Return (X, Y) of the center of cell containing provided text 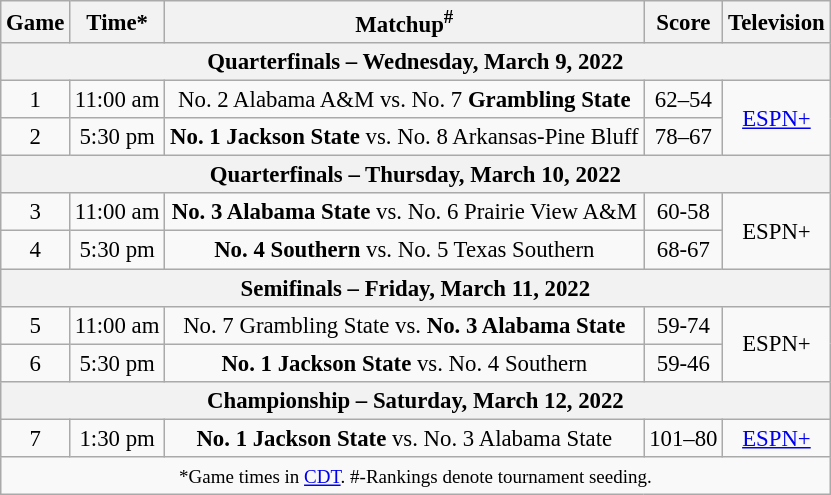
No. 1 Jackson State vs. No. 4 Southern (404, 363)
No. 1 Jackson State vs. No. 8 Arkansas-Pine Bluff (404, 137)
Television (776, 22)
Semifinals – Friday, March 11, 2022 (416, 288)
2 (36, 137)
*Game times in CDT. #-Rankings denote tournament seeding. (416, 476)
78–67 (684, 137)
101–80 (684, 438)
Championship – Saturday, March 12, 2022 (416, 400)
1 (36, 100)
Quarterfinals – Thursday, March 10, 2022 (416, 175)
5 (36, 325)
1:30 pm (118, 438)
4 (36, 250)
62–54 (684, 100)
No. 7 Grambling State vs. No. 3 Alabama State (404, 325)
6 (36, 363)
7 (36, 438)
59-74 (684, 325)
59-46 (684, 363)
3 (36, 213)
Game (36, 22)
68-67 (684, 250)
Time* (118, 22)
No. 1 Jackson State vs. No. 3 Alabama State (404, 438)
60-58 (684, 213)
Quarterfinals – Wednesday, March 9, 2022 (416, 62)
Matchup# (404, 22)
No. 4 Southern vs. No. 5 Texas Southern (404, 250)
No. 3 Alabama State vs. No. 6 Prairie View A&M (404, 213)
No. 2 Alabama A&M vs. No. 7 Grambling State (404, 100)
Score (684, 22)
